Detect which cell encompasses the target text, then output its [x, y] center coordinate. 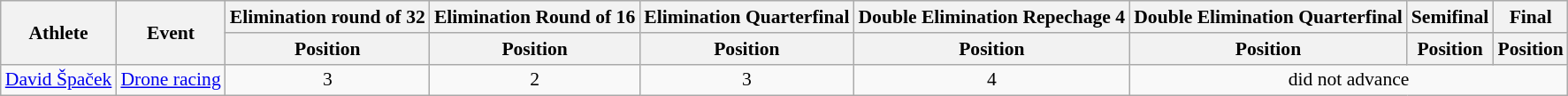
David Špaček [58, 80]
Elimination round of 32 [327, 17]
Double Elimination Quarterfinal [1268, 17]
4 [991, 80]
Double Elimination Repechage 4 [991, 17]
Elimination Quarterfinal [746, 17]
Final [1530, 17]
did not advance [1349, 80]
Athlete [58, 32]
2 [534, 80]
Elimination Round of 16 [534, 17]
Event [170, 32]
Drone racing [170, 80]
Semifinal [1450, 17]
